For the text-containing cell, return its midpoint in [x, y] coordinate format. 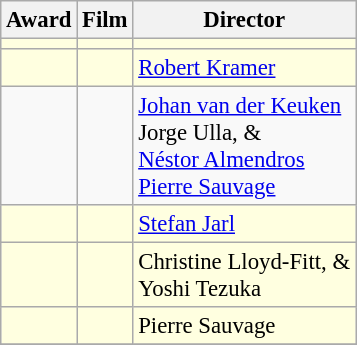
Award [39, 20]
Christine Lloyd-Fitt, & Yoshi Tezuka [244, 276]
Robert Kramer [244, 68]
Film [105, 20]
Director [244, 20]
Johan van der Keuken Jorge Ulla, & Néstor Almendros Pierre Sauvage [244, 146]
Stefan Jarl [244, 224]
